Search for the cell housing the specified text and yield its (x, y) center coordinate. 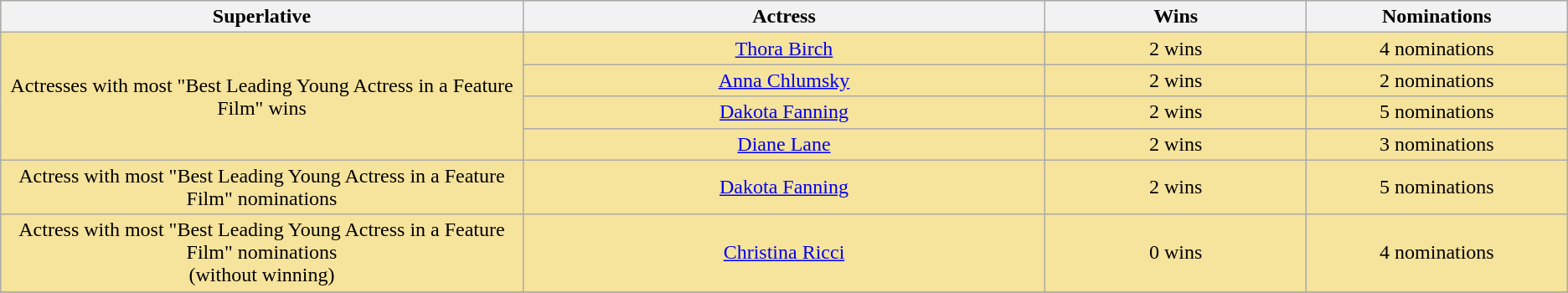
Actresses with most "Best Leading Young Actress in a Feature Film" wins (262, 96)
Actress with most "Best Leading Young Actress in a Feature Film" nominations (262, 188)
Wins (1176, 17)
Actress (784, 17)
Diane Lane (784, 144)
Thora Birch (784, 49)
Anna Chlumsky (784, 80)
2 nominations (1437, 80)
Superlative (262, 17)
Christina Ricci (784, 253)
3 nominations (1437, 144)
0 wins (1176, 253)
Nominations (1437, 17)
Actress with most "Best Leading Young Actress in a Feature Film" nominations(without winning) (262, 253)
